Capture the cell that displays the provided text and extract its (x, y) central coordinate. 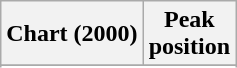
Chart (2000) (72, 34)
Peakposition (189, 34)
